Return the [x, y] coordinate for the center point of the cell that contains the specified text.  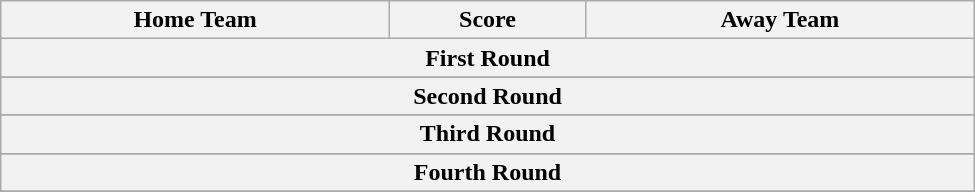
Home Team [196, 20]
Score [487, 20]
Away Team [780, 20]
First Round [488, 58]
Third Round [488, 134]
Fourth Round [488, 172]
Second Round [488, 96]
